Output the [x, y] coordinate of the center of the cell containing the given text.  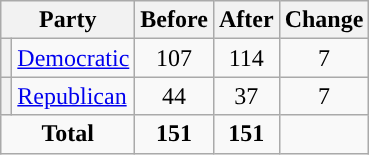
114 [246, 58]
Democratic [74, 58]
Republican [74, 96]
After [246, 20]
Total [68, 134]
Before [174, 20]
37 [246, 96]
Change [324, 20]
107 [174, 58]
Party [68, 20]
44 [174, 96]
